Locate the cell with the specified text and output its (X, Y) center coordinate. 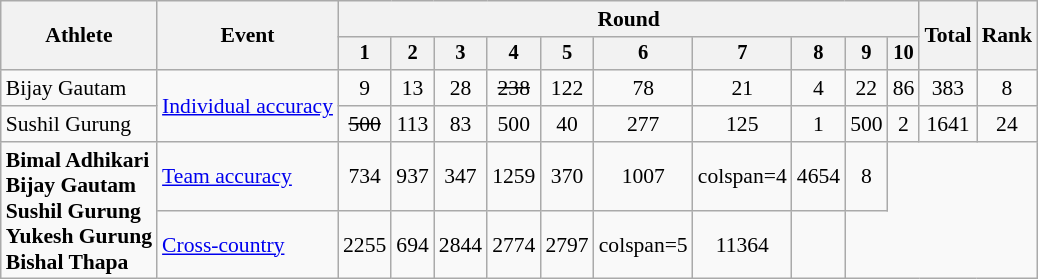
122 (566, 88)
10 (904, 54)
238 (514, 88)
277 (644, 124)
40 (566, 124)
3 (460, 54)
Event (248, 36)
125 (742, 124)
86 (904, 88)
1641 (948, 124)
21 (742, 88)
734 (364, 176)
Team accuracy (248, 176)
7 (742, 54)
5 (566, 54)
937 (412, 176)
colspan=4 (742, 176)
Sushil Gurung (79, 124)
6 (644, 54)
78 (644, 88)
4654 (818, 176)
13 (412, 88)
370 (566, 176)
Athlete (79, 36)
22 (866, 88)
Round (628, 19)
347 (460, 176)
83 (460, 124)
Total (948, 36)
1259 (514, 176)
24 (1008, 124)
28 (460, 88)
383 (948, 88)
1007 (644, 176)
113 (412, 124)
Bijay Gautam (79, 88)
Individual accuracy (248, 106)
Rank (1008, 36)
